Output the [x, y] coordinate of the center of the cell containing the given text.  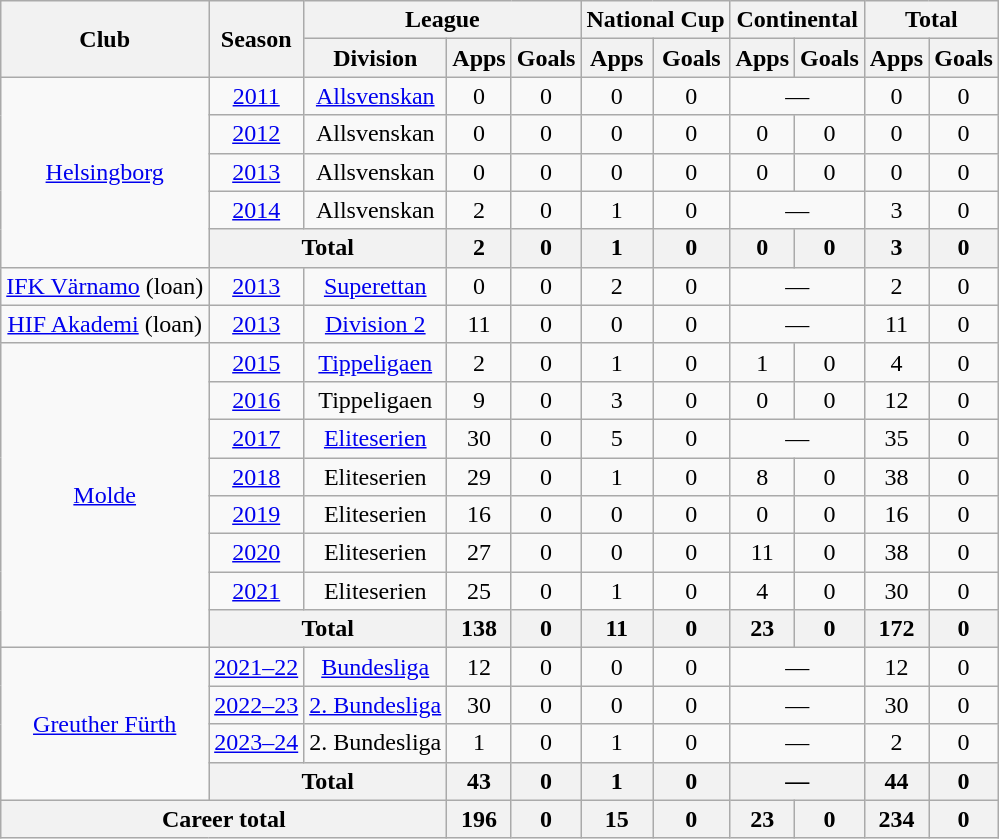
15 [617, 819]
43 [479, 781]
IFK Värnamo (loan) [105, 286]
2017 [256, 438]
196 [479, 819]
Greuther Fürth [105, 724]
172 [896, 629]
138 [479, 629]
2021 [256, 591]
Molde [105, 495]
2016 [256, 400]
2015 [256, 362]
Continental [797, 20]
Club [105, 39]
27 [479, 553]
Season [256, 39]
Career total [224, 819]
2011 [256, 96]
2018 [256, 477]
2012 [256, 134]
Division 2 [376, 324]
9 [479, 400]
2020 [256, 553]
29 [479, 477]
2021–22 [256, 667]
25 [479, 591]
234 [896, 819]
National Cup [656, 20]
Superettan [376, 286]
5 [617, 438]
8 [762, 477]
HIF Akademi (loan) [105, 324]
League [442, 20]
35 [896, 438]
Helsingborg [105, 172]
Division [376, 58]
Bundesliga [376, 667]
2023–24 [256, 743]
2014 [256, 210]
2022–23 [256, 705]
44 [896, 781]
2019 [256, 515]
